Return (x, y) of the center of cell containing provided text 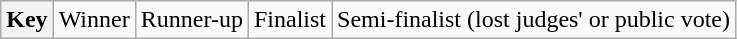
Winner (94, 20)
Key (27, 20)
Semi-finalist (lost judges' or public vote) (534, 20)
Finalist (290, 20)
Runner-up (192, 20)
